Determine the [X, Y] coordinate at the center of the cell enclosing the given text.  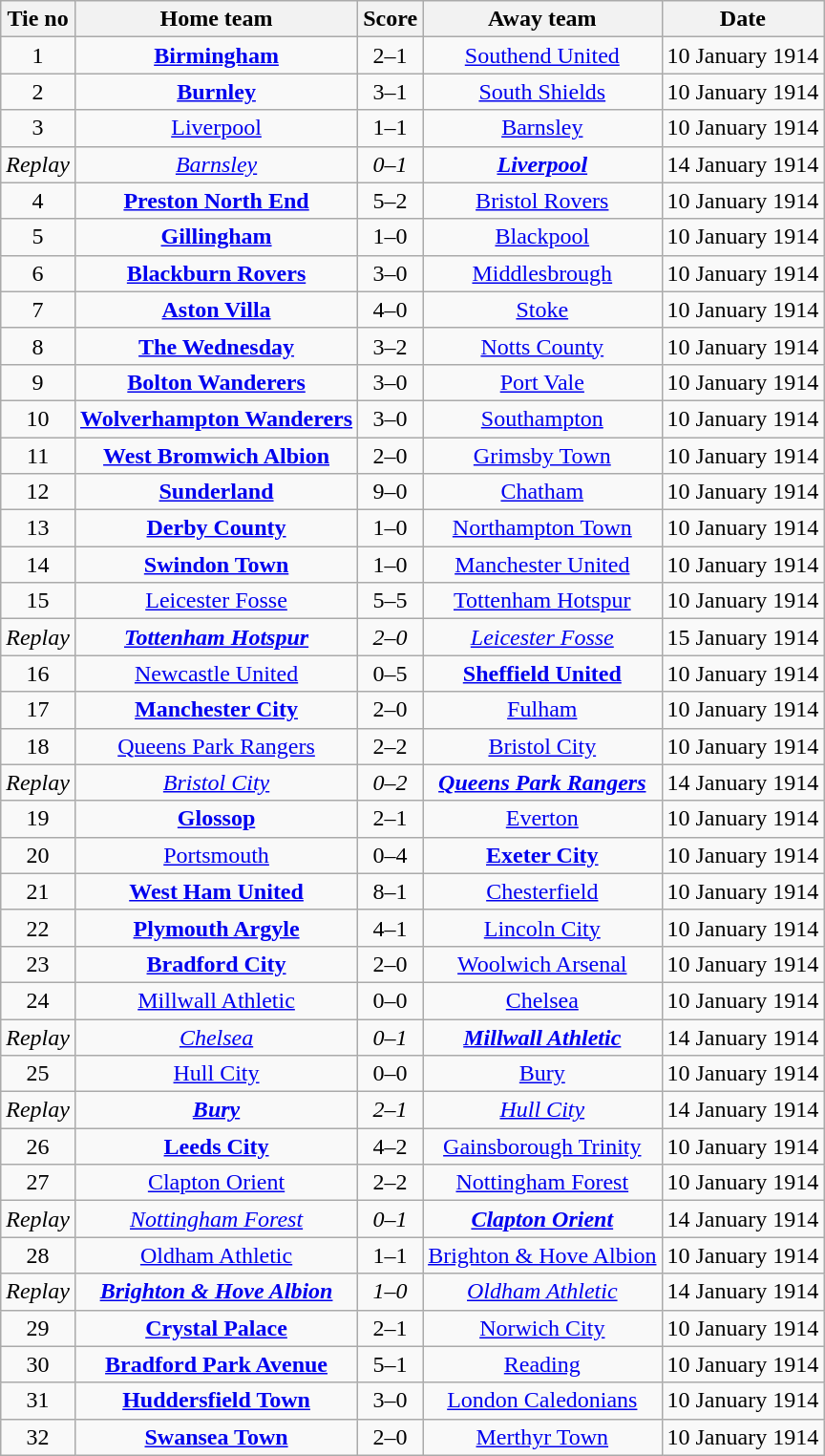
Port Vale [542, 382]
Birmingham [216, 55]
Tie no [38, 19]
Wolverhampton Wanderers [216, 418]
Score [391, 19]
11 [38, 456]
22 [38, 928]
Plymouth Argyle [216, 928]
7 [38, 310]
The Wednesday [216, 346]
10 [38, 418]
6 [38, 273]
31 [38, 1401]
Norwich City [542, 1328]
Chesterfield [542, 891]
Preston North End [216, 201]
0–4 [391, 855]
Woolwich Arsenal [542, 964]
3–2 [391, 346]
Northampton Town [542, 528]
Manchester City [216, 710]
Leeds City [216, 1146]
4–2 [391, 1146]
Gainsborough Trinity [542, 1146]
Burnley [216, 92]
16 [38, 674]
Date [743, 19]
28 [38, 1255]
Notts County [542, 346]
15 January 1914 [743, 637]
Gillingham [216, 237]
14 [38, 565]
Away team [542, 19]
Southampton [542, 418]
Southend United [542, 55]
12 [38, 492]
5–5 [391, 601]
19 [38, 819]
Bradford Park Avenue [216, 1364]
21 [38, 891]
13 [38, 528]
Exeter City [542, 855]
Everton [542, 819]
Derby County [216, 528]
Merthyr Town [542, 1437]
4 [38, 201]
Manchester United [542, 565]
30 [38, 1364]
17 [38, 710]
Sunderland [216, 492]
Newcastle United [216, 674]
Blackburn Rovers [216, 273]
Swindon Town [216, 565]
Swansea Town [216, 1437]
18 [38, 746]
25 [38, 1074]
9–0 [391, 492]
Sheffield United [542, 674]
Bristol Rovers [542, 201]
15 [38, 601]
Huddersfield Town [216, 1401]
1 [38, 55]
West Ham United [216, 891]
Bolton Wanderers [216, 382]
Reading [542, 1364]
Fulham [542, 710]
Crystal Palace [216, 1328]
Grimsby Town [542, 456]
26 [38, 1146]
29 [38, 1328]
9 [38, 382]
3–1 [391, 92]
Bradford City [216, 964]
London Caledonians [542, 1401]
27 [38, 1183]
20 [38, 855]
23 [38, 964]
Glossop [216, 819]
2 [38, 92]
Portsmouth [216, 855]
Stoke [542, 310]
24 [38, 1000]
Aston Villa [216, 310]
3 [38, 128]
4–1 [391, 928]
West Bromwich Albion [216, 456]
Lincoln City [542, 928]
5–2 [391, 201]
Chatham [542, 492]
0–5 [391, 674]
8–1 [391, 891]
5 [38, 237]
4–0 [391, 310]
Middlesbrough [542, 273]
0–2 [391, 782]
8 [38, 346]
Blackpool [542, 237]
5–1 [391, 1364]
32 [38, 1437]
Home team [216, 19]
South Shields [542, 92]
